Pinpoint the cell where the given text exists, returning its [X, Y] midpoint coordinate. 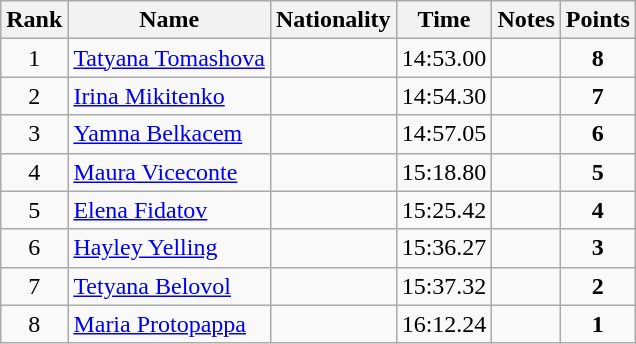
15:25.42 [444, 210]
Tetyana Belovol [170, 286]
15:18.80 [444, 172]
16:12.24 [444, 324]
Nationality [333, 20]
Maura Viceconte [170, 172]
15:37.32 [444, 286]
14:57.05 [444, 134]
Name [170, 20]
Hayley Yelling [170, 248]
Tatyana Tomashova [170, 58]
Rank [34, 20]
15:36.27 [444, 248]
Maria Protopappa [170, 324]
Time [444, 20]
Yamna Belkacem [170, 134]
Elena Fidatov [170, 210]
Irina Mikitenko [170, 96]
Notes [526, 20]
14:53.00 [444, 58]
Points [598, 20]
14:54.30 [444, 96]
